Extract the (x, y) coordinate from the center of the cell holding the provided text.  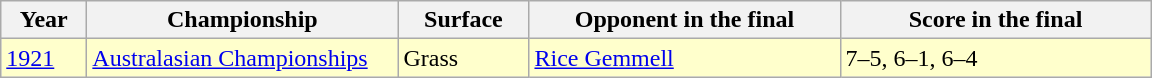
Year (44, 20)
Rice Gemmell (684, 58)
Grass (464, 58)
Score in the final (996, 20)
7–5, 6–1, 6–4 (996, 58)
Opponent in the final (684, 20)
1921 (44, 58)
Surface (464, 20)
Championship (242, 20)
Australasian Championships (242, 58)
